Locate the cell with the specified text and output its [X, Y] center coordinate. 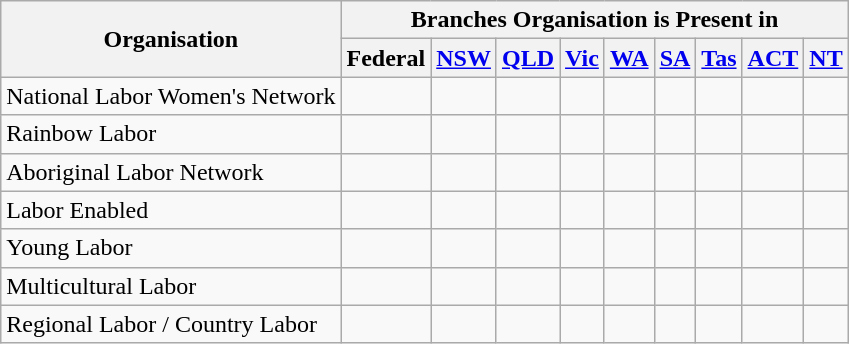
Regional Labor / Country Labor [171, 324]
Labor Enabled [171, 210]
Young Labor [171, 248]
Multicultural Labor [171, 286]
National Labor Women's Network [171, 96]
Rainbow Labor [171, 134]
NT [826, 58]
Organisation [171, 39]
Vic [582, 58]
Tas [719, 58]
ACT [773, 58]
QLD [528, 58]
WA [629, 58]
Branches Organisation is Present in [594, 20]
Federal [386, 58]
NSW [464, 58]
SA [675, 58]
Aboriginal Labor Network [171, 172]
